Determine the (X, Y) coordinate at the center of the cell enclosing the given text.  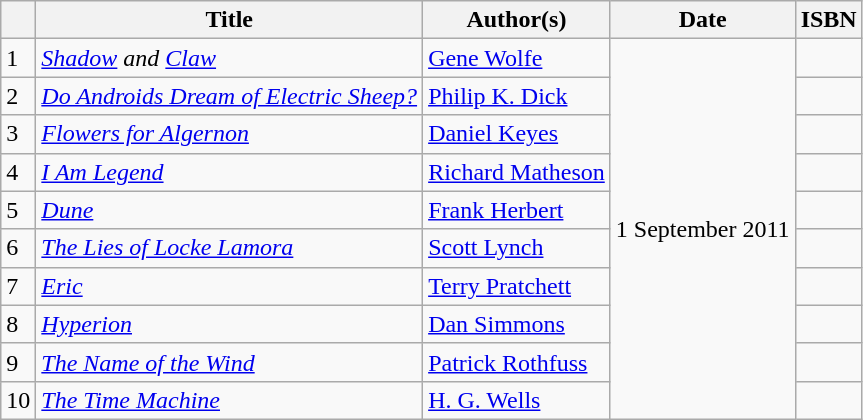
Author(s) (517, 20)
Richard Matheson (517, 172)
The Time Machine (230, 400)
5 (18, 210)
4 (18, 172)
3 (18, 134)
8 (18, 324)
Scott Lynch (517, 248)
10 (18, 400)
Patrick Rothfuss (517, 362)
The Lies of Locke Lamora (230, 248)
7 (18, 286)
6 (18, 248)
Frank Herbert (517, 210)
The Name of the Wind (230, 362)
Title (230, 20)
Eric (230, 286)
Philip K. Dick (517, 96)
Flowers for Algernon (230, 134)
2 (18, 96)
I Am Legend (230, 172)
1 (18, 58)
Dune (230, 210)
Terry Pratchett (517, 286)
Hyperion (230, 324)
1 September 2011 (702, 230)
Shadow and Claw (230, 58)
Daniel Keyes (517, 134)
Dan Simmons (517, 324)
Date (702, 20)
9 (18, 362)
Do Androids Dream of Electric Sheep? (230, 96)
Gene Wolfe (517, 58)
ISBN (828, 20)
H. G. Wells (517, 400)
